Search for the cell housing the specified text and yield its [x, y] center coordinate. 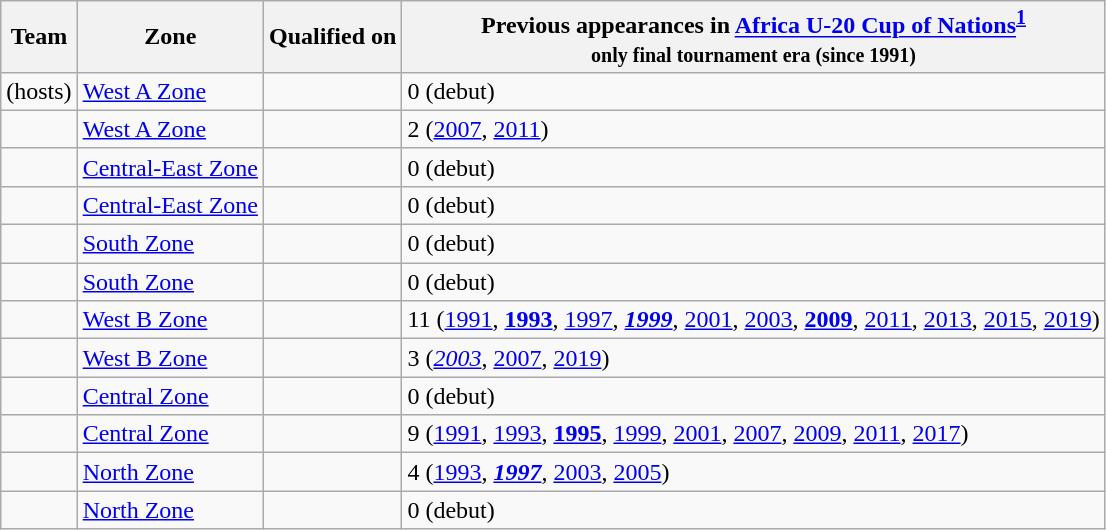
9 (1991, 1993, 1995, 1999, 2001, 2007, 2009, 2011, 2017) [754, 434]
Qualified on [332, 37]
Zone [170, 37]
Previous appearances in Africa U-20 Cup of Nations1only final tournament era (since 1991) [754, 37]
3 (2003, 2007, 2019) [754, 358]
Team [39, 37]
11 (1991, 1993, 1997, 1999, 2001, 2003, 2009, 2011, 2013, 2015, 2019) [754, 320]
(hosts) [39, 91]
4 (1993, 1997, 2003, 2005) [754, 472]
2 (2007, 2011) [754, 129]
